For the text-containing cell, return its midpoint in [x, y] coordinate format. 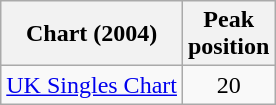
Chart (2004) [92, 34]
UK Singles Chart [92, 85]
Peakposition [228, 34]
20 [228, 85]
